Identify which cell holds the provided text, then report its [X, Y] central coordinate. 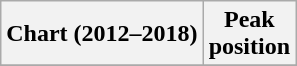
Peakposition [249, 34]
Chart (2012–2018) [102, 34]
